Detect which cell encompasses the target text, then output its (x, y) center coordinate. 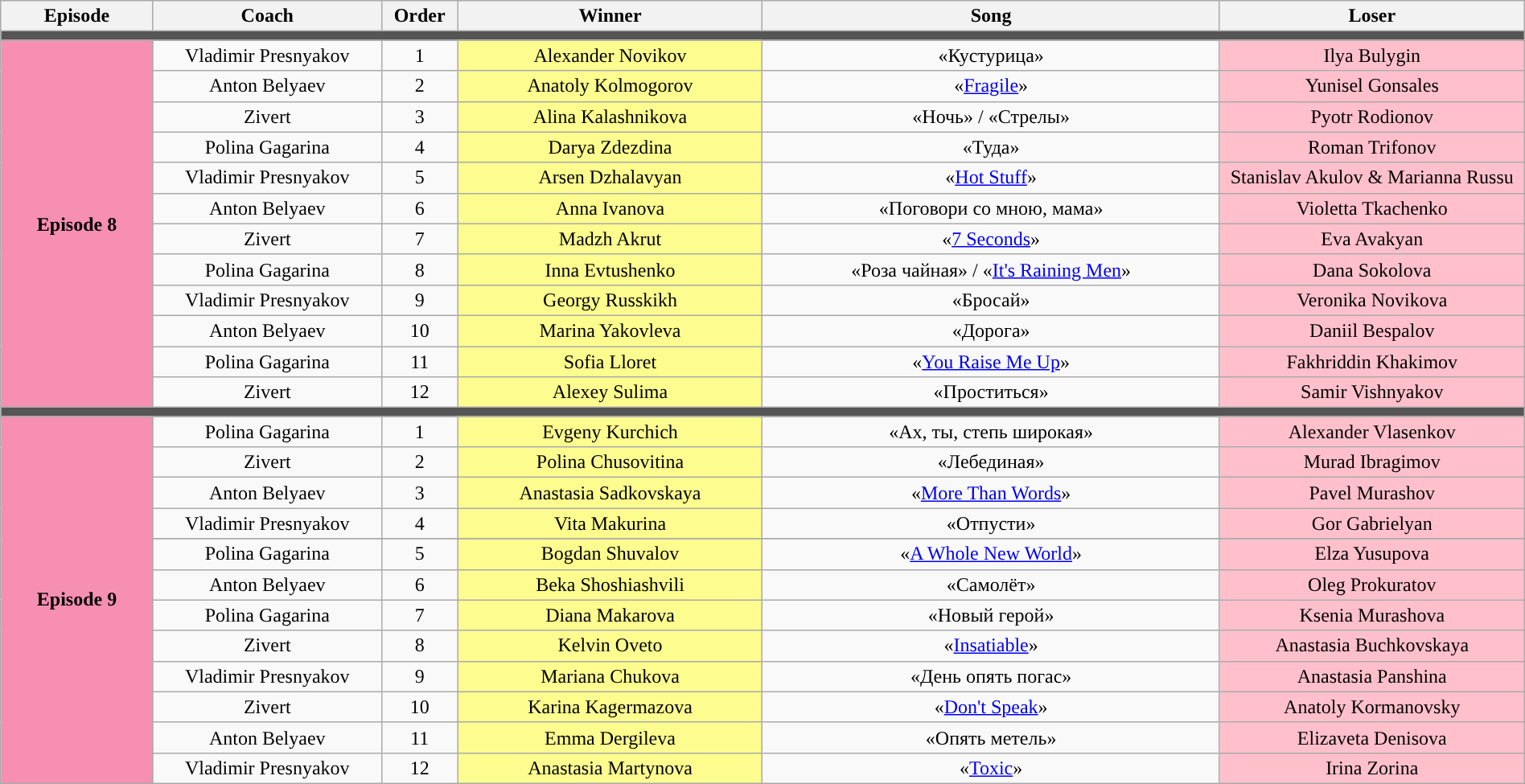
Song (991, 16)
Alina Kalashnikova (610, 117)
Daniil Bespalov (1372, 330)
«Hot Stuff» (991, 178)
«Отпусти» (991, 523)
Anastasia Buchkovskaya (1372, 646)
«A Whole New World» (991, 554)
Loser (1372, 16)
«Insatiable» (991, 646)
Vita Makurina (610, 523)
Inna Evtushenko (610, 269)
Irina Zorina (1372, 768)
Samir Vishnyakov (1372, 392)
Pyotr Rodionov (1372, 117)
Anna Ivanova (610, 208)
«Опять метель» (991, 737)
«Кустурица» (991, 55)
Arsen Dzhalavyan (610, 178)
Anatoly Kolmogorov (610, 86)
Georgy Russkikh (610, 300)
«Лебединая» (991, 462)
«День опять погас» (991, 676)
Episode 8 (77, 224)
Anastasia Panshina (1372, 676)
Winner (610, 16)
«7 Seconds» (991, 239)
Dana Sokolova (1372, 269)
Kelvin Oveto (610, 646)
Ilya Bulygin (1372, 55)
Episode 9 (77, 600)
Darya Zdezdina (610, 147)
Emma Dergileva (610, 737)
Veronika Novikova (1372, 300)
Marina Yakovleva (610, 330)
Stanislav Akulov & Marianna Russu (1372, 178)
«Проститься» (991, 392)
Oleg Prokuratov (1372, 585)
«Fragile» (991, 86)
Elza Yusupova (1372, 554)
Evgeny Kurchich (610, 432)
«Роза чайная» / «It's Raining Men» (991, 269)
«You Raise Me Up» (991, 361)
Murad Ibragimov (1372, 462)
«Самолёт» (991, 585)
Coach (267, 16)
«Toxic» (991, 768)
Bogdan Shuvalov (610, 554)
Sofia Lloret (610, 361)
Karina Kagermazova (610, 707)
Fakhriddin Khakimov (1372, 361)
Anastasia Sadkovskaya (610, 493)
Madzh Akrut (610, 239)
«Новый герой» (991, 615)
Mariana Chukova (610, 676)
«Ах, ты, степь широкая» (991, 432)
Elizaveta Denisova (1372, 737)
Roman Trifonov (1372, 147)
«Дорога» (991, 330)
«Туда» (991, 147)
Order (420, 16)
Yunisel Gonsales (1372, 86)
Diana Makarova (610, 615)
Episode (77, 16)
Gor Gabrielyan (1372, 523)
Pavel Murashov (1372, 493)
Ksenia Murashova (1372, 615)
«Бросай» (991, 300)
«More Than Words» (991, 493)
Alexander Novikov (610, 55)
Beka Shoshiashvili (610, 585)
Eva Avakyan (1372, 239)
Violetta Tkachenko (1372, 208)
Alexander Vlasenkov (1372, 432)
«Don't Speak» (991, 707)
Alexey Sulima (610, 392)
«Поговори со мною, мама» (991, 208)
«Ночь» / «Стрелы» (991, 117)
Polina Chusovitina (610, 462)
Anatoly Kormanovsky (1372, 707)
Anastasia Martynova (610, 768)
